Output the [X, Y] coordinate of the center of the cell containing the given text.  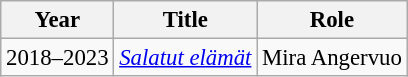
Role [332, 20]
Year [58, 20]
Mira Angervuo [332, 58]
Salatut elämät [186, 58]
2018–2023 [58, 58]
Title [186, 20]
